Determine the [X, Y] coordinate at the center of the cell enclosing the given text.  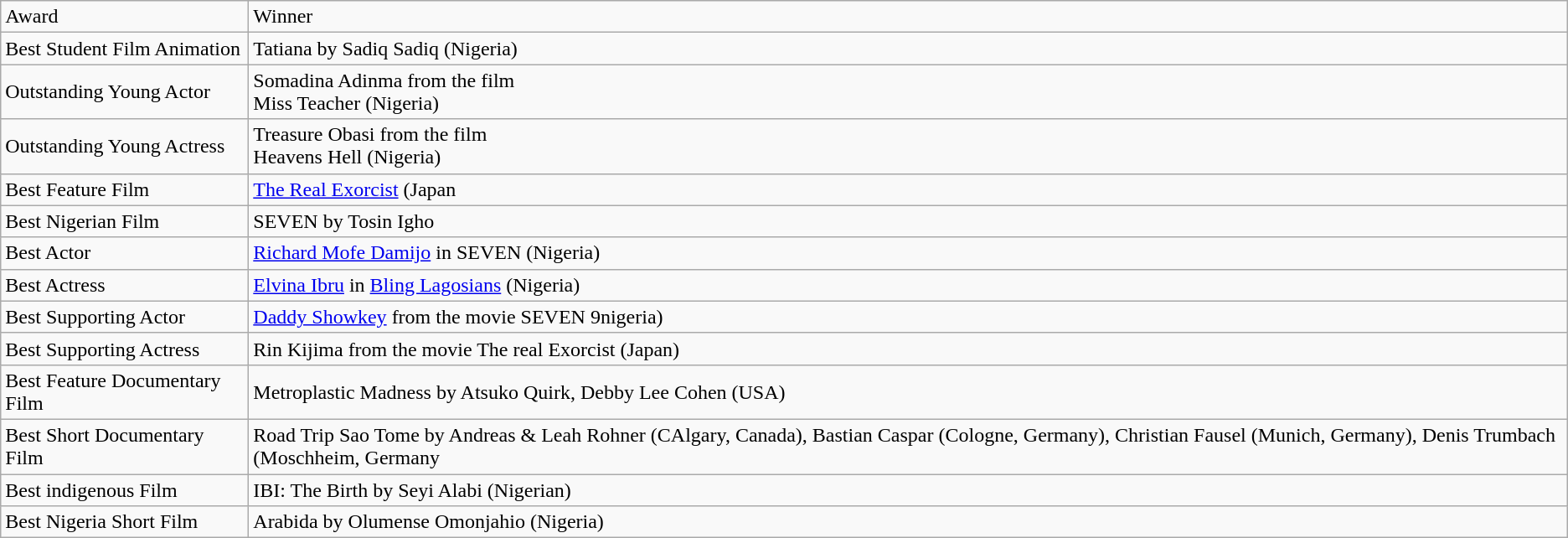
Outstanding Young Actor [125, 92]
Richard Mofe Damijo in SEVEN (Nigeria) [908, 253]
Best Short Documentary Film [125, 446]
Elvina Ibru in Bling Lagosians (Nigeria) [908, 285]
Best Nigeria Short Film [125, 522]
The Real Exorcist (Japan [908, 189]
SEVEN by Tosin Igho [908, 221]
IBI: The Birth by Seyi Alabi (Nigerian) [908, 490]
Best Student Film Animation [125, 49]
Rin Kijima from the movie The real Exorcist (Japan) [908, 349]
Outstanding Young Actress [125, 146]
Best Actor [125, 253]
Metroplastic Madness by Atsuko Quirk, Debby Lee Cohen (USA) [908, 392]
Best Feature Documentary Film [125, 392]
Winner [908, 17]
Treasure Obasi from the filmHeavens Hell (Nigeria) [908, 146]
Award [125, 17]
Tatiana by Sadiq Sadiq (Nigeria) [908, 49]
Best Supporting Actor [125, 317]
Best Feature Film [125, 189]
Best Nigerian Film [125, 221]
Daddy Showkey from the movie SEVEN 9nigeria) [908, 317]
Somadina Adinma from the filmMiss Teacher (Nigeria) [908, 92]
Best Supporting Actress [125, 349]
Best indigenous Film [125, 490]
Best Actress [125, 285]
Arabida by Olumense Omonjahio (Nigeria) [908, 522]
